Extract the [x, y] coordinate from the center of the cell holding the provided text.  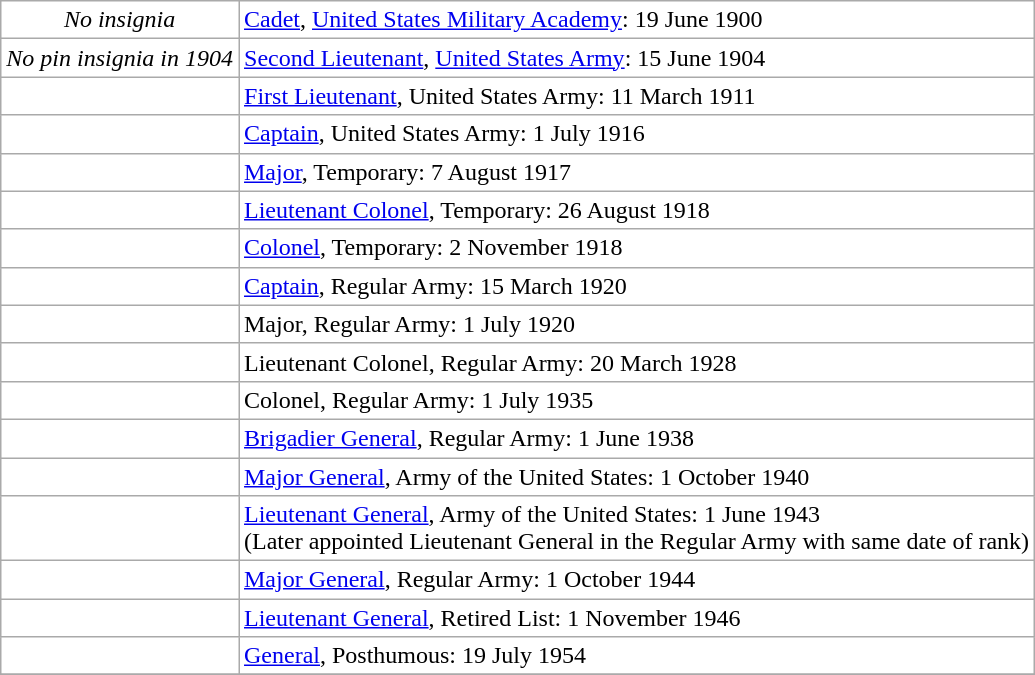
Colonel, Regular Army: 1 July 1935 [636, 400]
Major, Temporary: 7 August 1917 [636, 172]
Second Lieutenant, United States Army: 15 June 1904 [636, 58]
Brigadier General, Regular Army: 1 June 1938 [636, 438]
Colonel, Temporary: 2 November 1918 [636, 248]
Lieutenant General, Retired List: 1 November 1946 [636, 618]
Lieutenant Colonel, Temporary: 26 August 1918 [636, 210]
First Lieutenant, United States Army: 11 March 1911 [636, 96]
Cadet, United States Military Academy: 19 June 1900 [636, 20]
Captain, Regular Army: 15 March 1920 [636, 286]
Captain, United States Army: 1 July 1916 [636, 134]
Lieutenant General, Army of the United States: 1 June 1943(Later appointed Lieutenant General in the Regular Army with same date of rank) [636, 528]
Major, Regular Army: 1 July 1920 [636, 324]
Major General, Army of the United States: 1 October 1940 [636, 477]
General, Posthumous: 19 July 1954 [636, 656]
No pin insignia in 1904 [120, 58]
Major General, Regular Army: 1 October 1944 [636, 580]
No insignia [120, 20]
Lieutenant Colonel, Regular Army: 20 March 1928 [636, 362]
